Capture the cell that displays the provided text and extract its [X, Y] central coordinate. 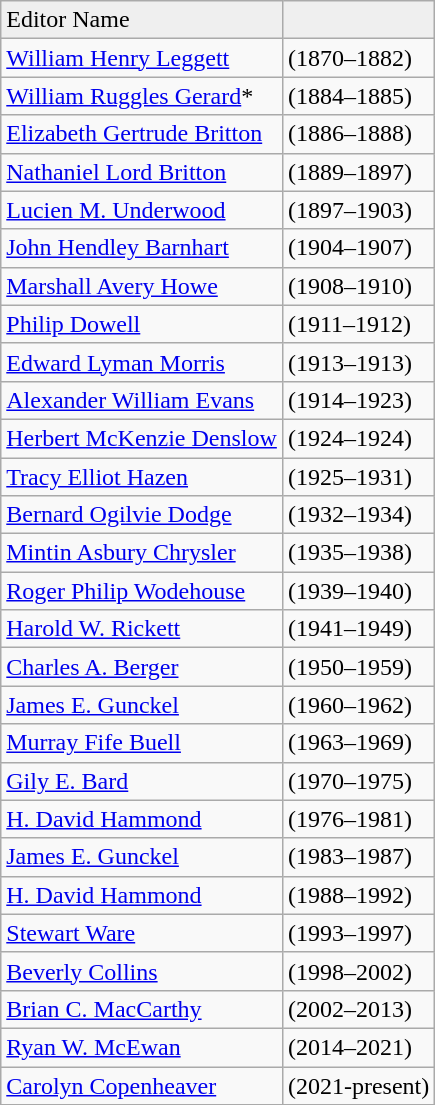
Murray Fife Buell [142, 743]
(1884–1885) [358, 96]
John Hendley Barnhart [142, 248]
Alexander William Evans [142, 400]
Stewart Ware [142, 933]
(1886–1888) [358, 134]
Carolyn Copenheaver [142, 1085]
Edward Lyman Morris [142, 362]
(2014–2021) [358, 1047]
(1950–1959) [358, 667]
(2002–2013) [358, 1009]
(1913–1913) [358, 362]
(1941–1949) [358, 629]
Editor Name [142, 20]
Herbert McKenzie Denslow [142, 438]
(1897–1903) [358, 210]
(1998–2002) [358, 971]
(2021-present) [358, 1085]
William Ruggles Gerard* [142, 96]
Beverly Collins [142, 971]
(1935–1938) [358, 553]
(1914–1923) [358, 400]
Elizabeth Gertrude Britton [142, 134]
Marshall Avery Howe [142, 286]
Gily E. Bard [142, 781]
(1960–1962) [358, 705]
(1911–1912) [358, 324]
(1924–1924) [358, 438]
Tracy Elliot Hazen [142, 477]
(1988–1992) [358, 895]
(1939–1940) [358, 591]
William Henry Leggett [142, 58]
Lucien M. Underwood [142, 210]
Brian C. MacCarthy [142, 1009]
Philip Dowell [142, 324]
Ryan W. McEwan [142, 1047]
(1993–1997) [358, 933]
Mintin Asbury Chrysler [142, 553]
(1963–1969) [358, 743]
Nathaniel Lord Britton [142, 172]
(1976–1981) [358, 819]
(1983–1987) [358, 857]
(1970–1975) [358, 781]
(1904–1907) [358, 248]
Roger Philip Wodehouse [142, 591]
(1925–1931) [358, 477]
(1889–1897) [358, 172]
(1870–1882) [358, 58]
(1932–1934) [358, 515]
Harold W. Rickett [142, 629]
Charles A. Berger [142, 667]
Bernard Ogilvie Dodge [142, 515]
(1908–1910) [358, 286]
